Locate the cell with the specified text and output its (X, Y) center coordinate. 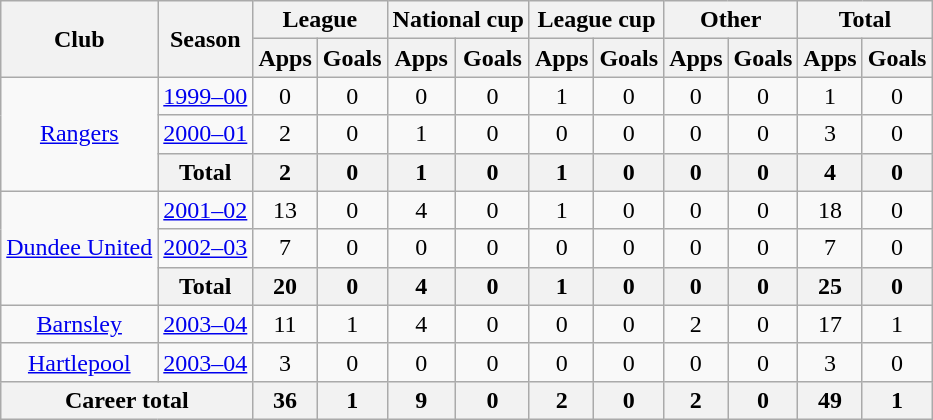
1999–00 (206, 96)
Career total (127, 400)
9 (421, 400)
2000–01 (206, 134)
League cup (596, 20)
36 (285, 400)
11 (285, 324)
2001–02 (206, 210)
13 (285, 210)
2002–03 (206, 248)
National cup (458, 20)
Barnsley (80, 324)
Other (731, 20)
League (320, 20)
49 (830, 400)
20 (285, 286)
Dundee United (80, 248)
Rangers (80, 134)
17 (830, 324)
Hartlepool (80, 362)
Season (206, 39)
18 (830, 210)
25 (830, 286)
Club (80, 39)
